Extract the (X, Y) coordinate from the center of the cell holding the provided text.  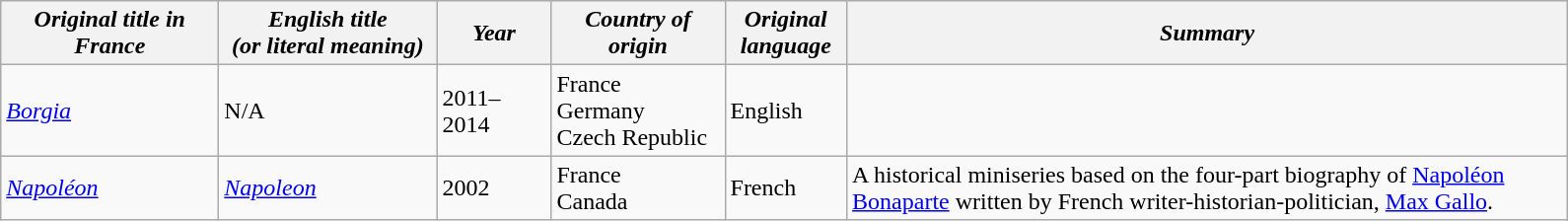
Original language (786, 34)
English (786, 110)
FranceGermanyCzech Republic (638, 110)
Summary (1207, 34)
Original title in France (110, 34)
2011–2014 (494, 110)
Year (494, 34)
English title(or literal meaning) (327, 34)
N/A (327, 110)
Borgia (110, 110)
French (786, 187)
A historical miniseries based on the four-part biography of Napoléon Bonaparte written by French writer-historian-politician, Max Gallo. (1207, 187)
Napoleon (327, 187)
FranceCanada (638, 187)
2002 (494, 187)
Napoléon (110, 187)
Country of origin (638, 34)
